Provide the (X, Y) coordinate of the cell's center where the given text is located.  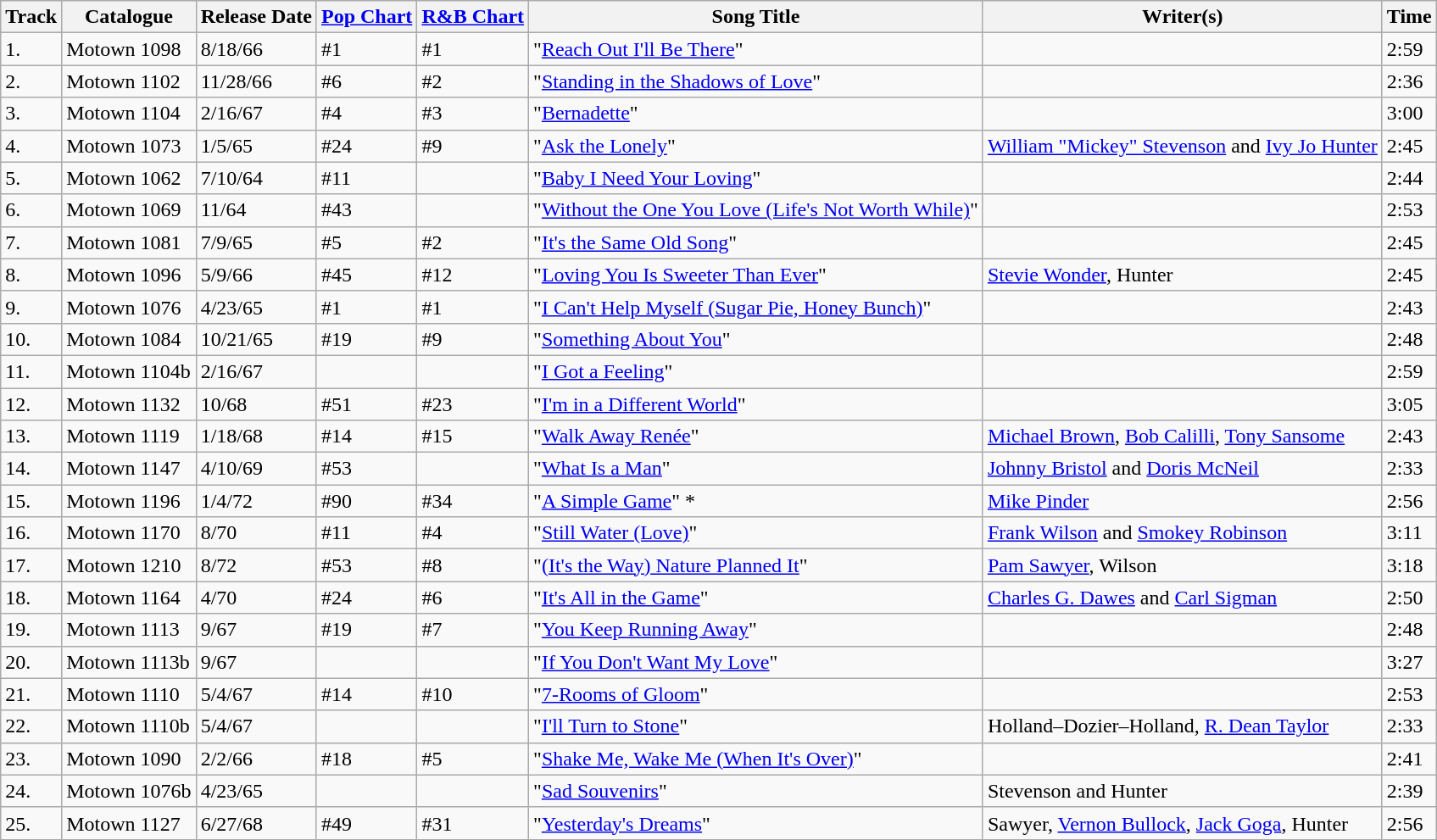
Sawyer, Vernon Bullock, Jack Goga, Hunter (1182, 823)
Time (1409, 17)
24. (31, 791)
#31 (473, 823)
"Walk Away Renée" (756, 437)
10/68 (256, 404)
20. (31, 662)
"Yesterday's Dreams" (756, 823)
3. (31, 114)
7/10/64 (256, 178)
#34 (473, 501)
Stevenson and Hunter (1182, 791)
Song Title (756, 17)
1/4/72 (256, 501)
#10 (473, 694)
Pop Chart (366, 17)
R&B Chart (473, 17)
"You Keep Running Away" (756, 630)
18. (31, 598)
Catalogue (129, 17)
"It's All in the Game" (756, 598)
"Sad Souvenirs" (756, 791)
2:41 (1409, 759)
Motown 1110 (129, 694)
"Bernadette" (756, 114)
3:11 (1409, 533)
"I Got a Feeling" (756, 371)
22. (31, 726)
Pam Sawyer, Wilson (1182, 565)
Motown 1081 (129, 242)
"Ask the Lonely" (756, 146)
Motown 1110b (129, 726)
"I'm in a Different World" (756, 404)
3:27 (1409, 662)
Mike Pinder (1182, 501)
"Still Water (Love)" (756, 533)
Motown 1113b (129, 662)
23. (31, 759)
19. (31, 630)
2/2/66 (256, 759)
Motown 1090 (129, 759)
"Without the One You Love (Life's Not Worth While)" (756, 210)
Holland–Dozier–Holland, R. Dean Taylor (1182, 726)
3:05 (1409, 404)
2:36 (1409, 81)
Michael Brown, Bob Calilli, Tony Sansome (1182, 437)
10/21/65 (256, 339)
"Reach Out I'll Be There" (756, 49)
#43 (366, 210)
3:18 (1409, 565)
#3 (473, 114)
8/18/66 (256, 49)
4/10/69 (256, 469)
Motown 1076 (129, 307)
Motown 1104 (129, 114)
"What Is a Man" (756, 469)
#90 (366, 501)
Motown 1102 (129, 81)
Motown 1127 (129, 823)
Motown 1196 (129, 501)
12. (31, 404)
9. (31, 307)
Charles G. Dawes and Carl Sigman (1182, 598)
"It's the Same Old Song" (756, 242)
"Standing in the Shadows of Love" (756, 81)
Motown 1164 (129, 598)
Motown 1119 (129, 437)
Writer(s) (1182, 17)
"I'll Turn to Stone" (756, 726)
"Shake Me, Wake Me (When It's Over)" (756, 759)
"Loving You Is Sweeter Than Ever" (756, 275)
"Something About You" (756, 339)
Stevie Wonder, Hunter (1182, 275)
2. (31, 81)
21. (31, 694)
Motown 1113 (129, 630)
#18 (366, 759)
Motown 1073 (129, 146)
2:50 (1409, 598)
Motown 1132 (129, 404)
"If You Don't Want My Love" (756, 662)
Motown 1170 (129, 533)
"I Can't Help Myself (Sugar Pie, Honey Bunch)" (756, 307)
Motown 1069 (129, 210)
11/28/66 (256, 81)
Track (31, 17)
7/9/65 (256, 242)
#49 (366, 823)
Motown 1098 (129, 49)
2:44 (1409, 178)
4. (31, 146)
#23 (473, 404)
1/5/65 (256, 146)
Motown 1096 (129, 275)
8. (31, 275)
#45 (366, 275)
1. (31, 49)
Motown 1104b (129, 371)
#15 (473, 437)
"7-Rooms of Gloom" (756, 694)
Johnny Bristol and Doris McNeil (1182, 469)
15. (31, 501)
Frank Wilson and Smokey Robinson (1182, 533)
6. (31, 210)
William "Mickey" Stevenson and Ivy Jo Hunter (1182, 146)
#12 (473, 275)
5/9/66 (256, 275)
Motown 1210 (129, 565)
11/64 (256, 210)
3:00 (1409, 114)
8/72 (256, 565)
2:39 (1409, 791)
Motown 1084 (129, 339)
6/27/68 (256, 823)
Motown 1147 (129, 469)
13. (31, 437)
"Baby I Need Your Loving" (756, 178)
8/70 (256, 533)
11. (31, 371)
"(It's the Way) Nature Planned It" (756, 565)
17. (31, 565)
1/18/68 (256, 437)
7. (31, 242)
Release Date (256, 17)
4/70 (256, 598)
14. (31, 469)
5. (31, 178)
#8 (473, 565)
Motown 1062 (129, 178)
10. (31, 339)
16. (31, 533)
"A Simple Game" * (756, 501)
#7 (473, 630)
25. (31, 823)
#51 (366, 404)
Motown 1076b (129, 791)
